Provide the (x, y) coordinate of the cell's center where the given text is located.  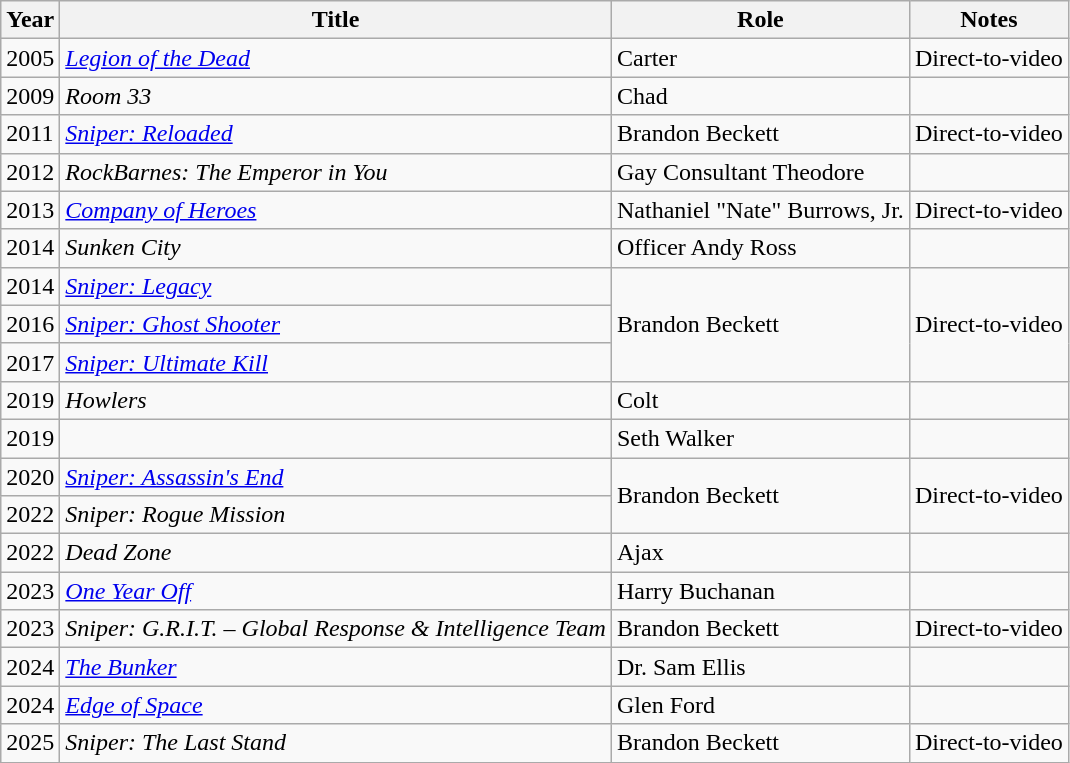
2017 (30, 362)
Howlers (336, 400)
The Bunker (336, 667)
Year (30, 20)
RockBarnes: The Emperor in You (336, 172)
Edge of Space (336, 705)
Gay Consultant Theodore (760, 172)
2011 (30, 134)
Sniper: Ultimate Kill (336, 362)
2012 (30, 172)
2016 (30, 324)
Room 33 (336, 96)
2025 (30, 743)
One Year Off (336, 591)
2013 (30, 210)
Sniper: G.R.I.T. – Global Response & Intelligence Team (336, 629)
Role (760, 20)
Title (336, 20)
2005 (30, 58)
Chad (760, 96)
Sniper: Assassin's End (336, 477)
2009 (30, 96)
Dead Zone (336, 553)
Sniper: Ghost Shooter (336, 324)
Carter (760, 58)
2020 (30, 477)
Seth Walker (760, 438)
Company of Heroes (336, 210)
Legion of the Dead (336, 58)
Officer Andy Ross (760, 248)
Sniper: The Last Stand (336, 743)
Sniper: Rogue Mission (336, 515)
Notes (988, 20)
Colt (760, 400)
Ajax (760, 553)
Sniper: Reloaded (336, 134)
Sunken City (336, 248)
Glen Ford (760, 705)
Harry Buchanan (760, 591)
Sniper: Legacy (336, 286)
Nathaniel "Nate" Burrows, Jr. (760, 210)
Dr. Sam Ellis (760, 667)
